Provide the (x, y) coordinate of the cell's center where the given text is located.  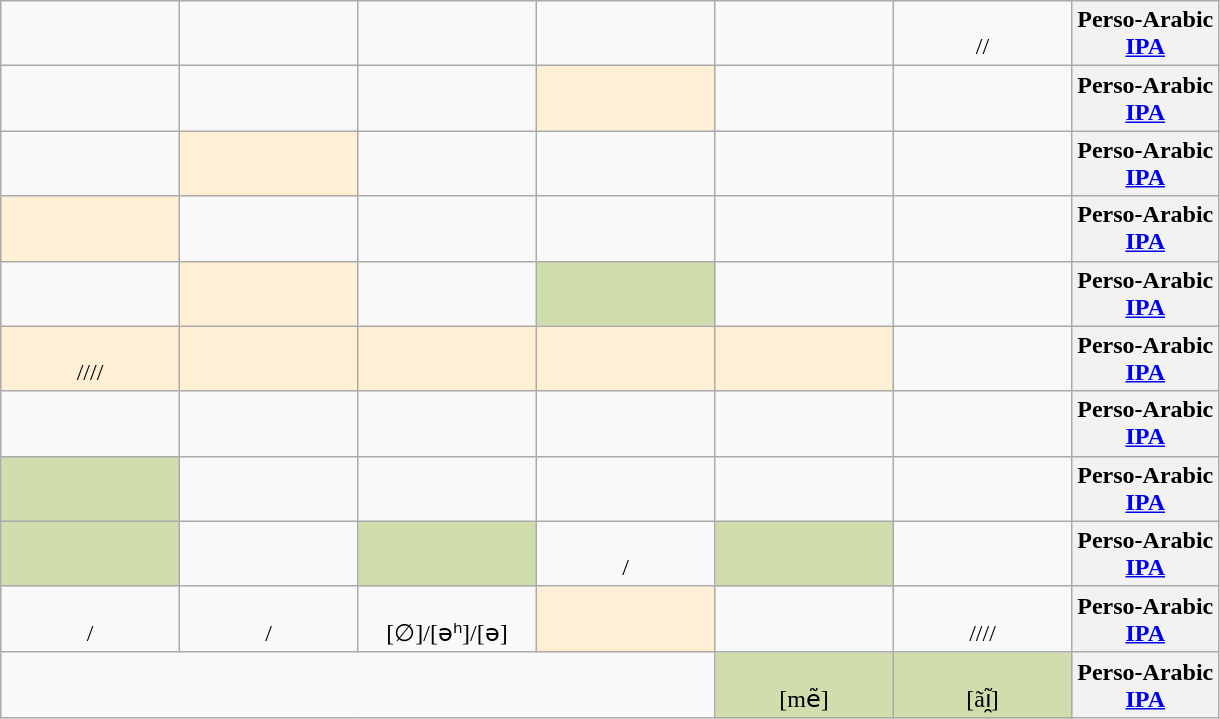
[ə]/[əʰ]/[∅] (447, 619)
// (982, 34)
[mẽ] (804, 685)
[ãĩ̯] (982, 685)
